Identify which cell holds the provided text, then report its [x, y] central coordinate. 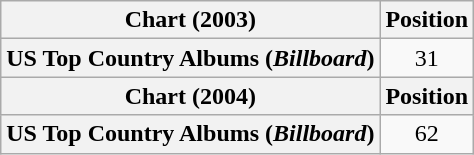
62 [427, 134]
Chart (2003) [190, 20]
31 [427, 58]
Chart (2004) [190, 96]
